Return [X, Y] of the center of cell containing provided text 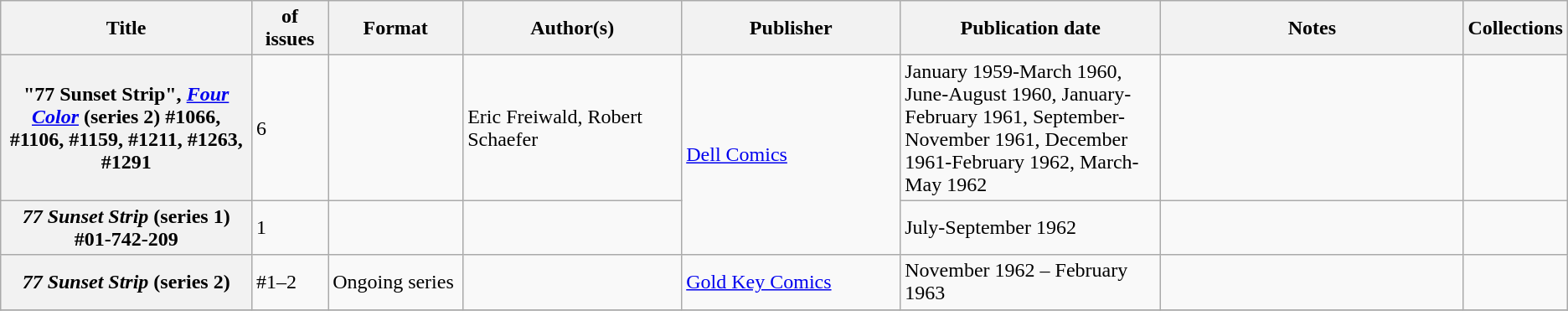
Collections [1515, 29]
Publication date [1030, 29]
77 Sunset Strip (series 1) #01-742-209 [126, 228]
of issues [290, 29]
January 1959-March 1960, June-August 1960, January-February 1961, September-November 1961, December 1961-February 1962, March-May 1962 [1030, 127]
Gold Key Comics [791, 282]
1 [290, 228]
July-September 1962 [1030, 228]
Ongoing series [395, 282]
"77 Sunset Strip", Four Color (series 2) #1066, #1106, #1159, #1211, #1263, #1291 [126, 127]
Notes [1312, 29]
Format [395, 29]
6 [290, 127]
Dell Comics [791, 155]
Title [126, 29]
#1–2 [290, 282]
Author(s) [573, 29]
Eric Freiwald, Robert Schaefer [573, 127]
Publisher [791, 29]
November 1962 – February 1963 [1030, 282]
77 Sunset Strip (series 2) [126, 282]
